From the cell containing the given text, extract its center point as (x, y) coordinate. 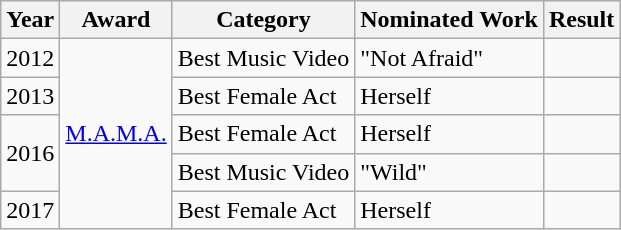
Award (116, 20)
Year (30, 20)
2013 (30, 96)
2012 (30, 58)
2016 (30, 153)
"Not Afraid" (450, 58)
Nominated Work (450, 20)
"Wild" (450, 172)
Result (581, 20)
M.A.M.A. (116, 134)
2017 (30, 210)
Category (264, 20)
